Detect which cell encompasses the target text, then output its [X, Y] center coordinate. 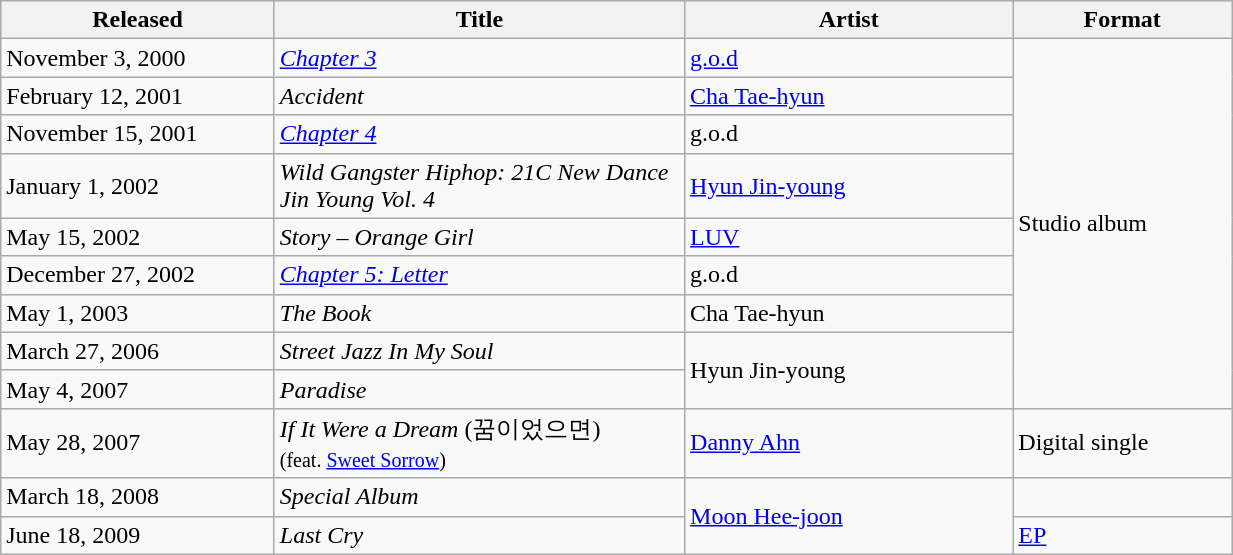
Wild Gangster Hiphop: 21C New Dance Jin Young Vol. 4 [479, 186]
February 12, 2001 [138, 96]
LUV [849, 237]
May 28, 2007 [138, 443]
Accident [479, 96]
November 15, 2001 [138, 134]
The Book [479, 313]
May 4, 2007 [138, 389]
Paradise [479, 389]
November 3, 2000 [138, 58]
Artist [849, 20]
Chapter 4 [479, 134]
Last Cry [479, 535]
Street Jazz In My Soul [479, 351]
If It Were a Dream (꿈이었으면)(feat. Sweet Sorrow) [479, 443]
Studio album [1122, 224]
EP [1122, 535]
Chapter 3 [479, 58]
May 1, 2003 [138, 313]
Digital single [1122, 443]
December 27, 2002 [138, 275]
Story – Orange Girl [479, 237]
Format [1122, 20]
Special Album [479, 497]
Chapter 5: Letter [479, 275]
March 27, 2006 [138, 351]
Title [479, 20]
Released [138, 20]
June 18, 2009 [138, 535]
Moon Hee-joon [849, 516]
May 15, 2002 [138, 237]
Danny Ahn [849, 443]
January 1, 2002 [138, 186]
March 18, 2008 [138, 497]
